Extract the [x, y] coordinate from the center of the cell holding the provided text.  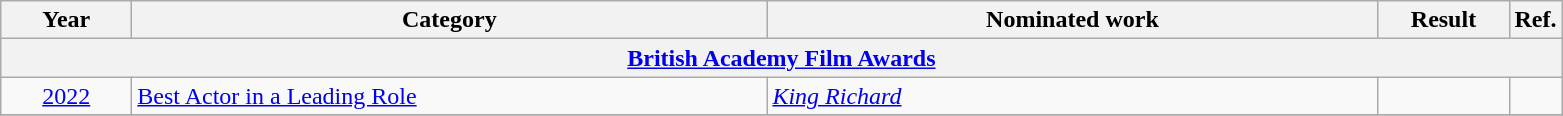
Ref. [1536, 20]
British Academy Film Awards [782, 58]
King Richard [1072, 96]
Category [450, 20]
Result [1444, 20]
Best Actor in a Leading Role [450, 96]
2022 [66, 96]
Year [66, 20]
Nominated work [1072, 20]
